Determine the [x, y] coordinate at the center of the cell enclosing the given text.  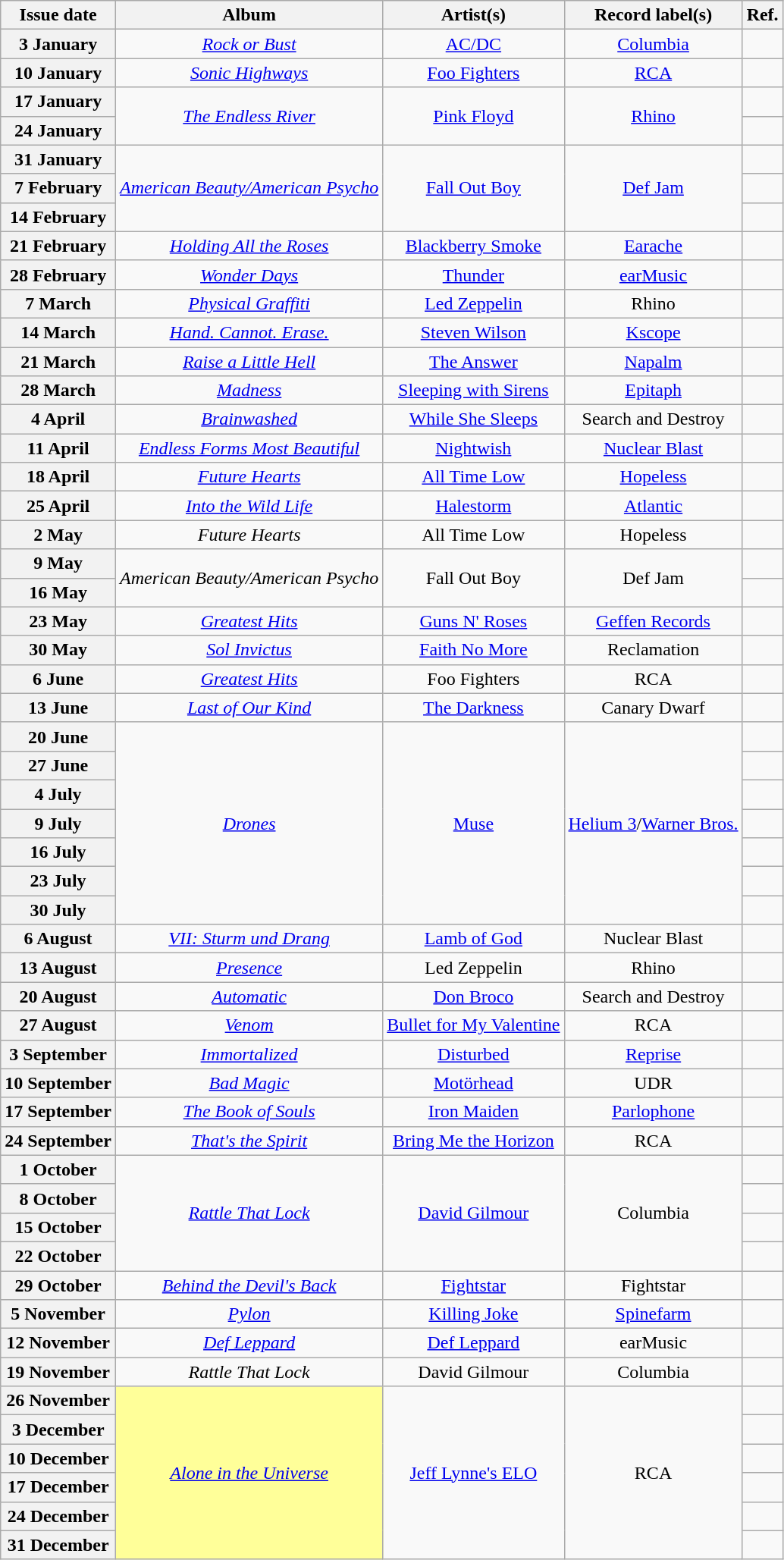
28 February [58, 275]
Atlantic [654, 506]
3 September [58, 1054]
That's the Spirit [249, 1141]
Hand. Cannot. Erase. [249, 332]
Venom [249, 1025]
4 April [58, 419]
The Darkness [473, 708]
While She Sleeps [473, 419]
Sonic Highways [249, 73]
13 June [58, 708]
Issue date [58, 15]
Iron Maiden [473, 1112]
21 February [58, 246]
Ref. [763, 15]
Blackberry Smoke [473, 246]
Alone in the Universe [249, 1473]
Faith No More [473, 650]
9 May [58, 563]
UDR [654, 1083]
12 November [58, 1343]
31 December [58, 1545]
9 July [58, 823]
Canary Dwarf [654, 708]
Nightwish [473, 448]
17 January [58, 102]
18 April [58, 477]
15 October [58, 1227]
Brainwashed [249, 419]
Presence [249, 968]
Reprise [654, 1054]
25 April [58, 506]
5 November [58, 1314]
Endless Forms Most Beautiful [249, 448]
Muse [473, 823]
Immortalized [249, 1054]
Earache [654, 246]
Holding All the Roses [249, 246]
Killing Joke [473, 1314]
11 April [58, 448]
Jeff Lynne's ELO [473, 1473]
17 December [58, 1487]
Lamb of God [473, 939]
30 July [58, 910]
Epitaph [654, 391]
VII: Sturm und Drang [249, 939]
Geffen Records [654, 621]
2 May [58, 535]
31 January [58, 159]
1 October [58, 1169]
26 November [58, 1401]
21 March [58, 362]
Reclamation [654, 650]
Pink Floyd [473, 116]
27 August [58, 1025]
Bring Me the Horizon [473, 1141]
Raise a Little Hell [249, 362]
Madness [249, 391]
The Answer [473, 362]
14 February [58, 217]
Wonder Days [249, 275]
30 May [58, 650]
Automatic [249, 997]
16 May [58, 592]
Album [249, 15]
Guns N' Roses [473, 621]
3 January [58, 44]
10 December [58, 1458]
27 June [58, 765]
4 July [58, 794]
13 August [58, 968]
Record label(s) [654, 15]
Don Broco [473, 997]
AC/DC [473, 44]
20 August [58, 997]
Kscope [654, 332]
7 March [58, 303]
Napalm [654, 362]
Steven Wilson [473, 332]
Artist(s) [473, 15]
24 December [58, 1516]
19 November [58, 1372]
Halestorm [473, 506]
6 June [58, 679]
20 June [58, 736]
8 October [58, 1198]
Motörhead [473, 1083]
Thunder [473, 275]
Drones [249, 823]
The Endless River [249, 116]
Behind the Devil's Back [249, 1285]
28 March [58, 391]
17 September [58, 1112]
24 September [58, 1141]
14 March [58, 332]
22 October [58, 1256]
10 September [58, 1083]
23 July [58, 881]
23 May [58, 621]
The Book of Souls [249, 1112]
Bad Magic [249, 1083]
Bullet for My Valentine [473, 1025]
16 July [58, 852]
Physical Graffiti [249, 303]
Helium 3/Warner Bros. [654, 823]
10 January [58, 73]
6 August [58, 939]
Last of Our Kind [249, 708]
Parlophone [654, 1112]
7 February [58, 188]
24 January [58, 130]
Disturbed [473, 1054]
Rock or Bust [249, 44]
Sleeping with Sirens [473, 391]
Pylon [249, 1314]
29 October [58, 1285]
3 December [58, 1430]
Sol Invictus [249, 650]
Into the Wild Life [249, 506]
Spinefarm [654, 1314]
